From the cell containing the given text, extract its center point as (X, Y) coordinate. 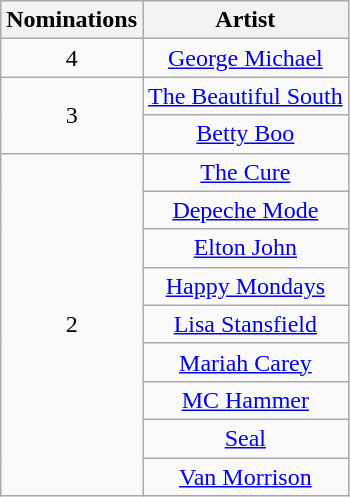
Betty Boo (245, 134)
Lisa Stansfield (245, 324)
Elton John (245, 248)
Happy Mondays (245, 286)
2 (72, 324)
Van Morrison (245, 477)
Depeche Mode (245, 210)
The Beautiful South (245, 96)
3 (72, 115)
4 (72, 58)
Mariah Carey (245, 362)
Seal (245, 438)
The Cure (245, 172)
Artist (245, 20)
Nominations (72, 20)
MC Hammer (245, 400)
George Michael (245, 58)
